Return (X, Y) of the center of cell containing provided text 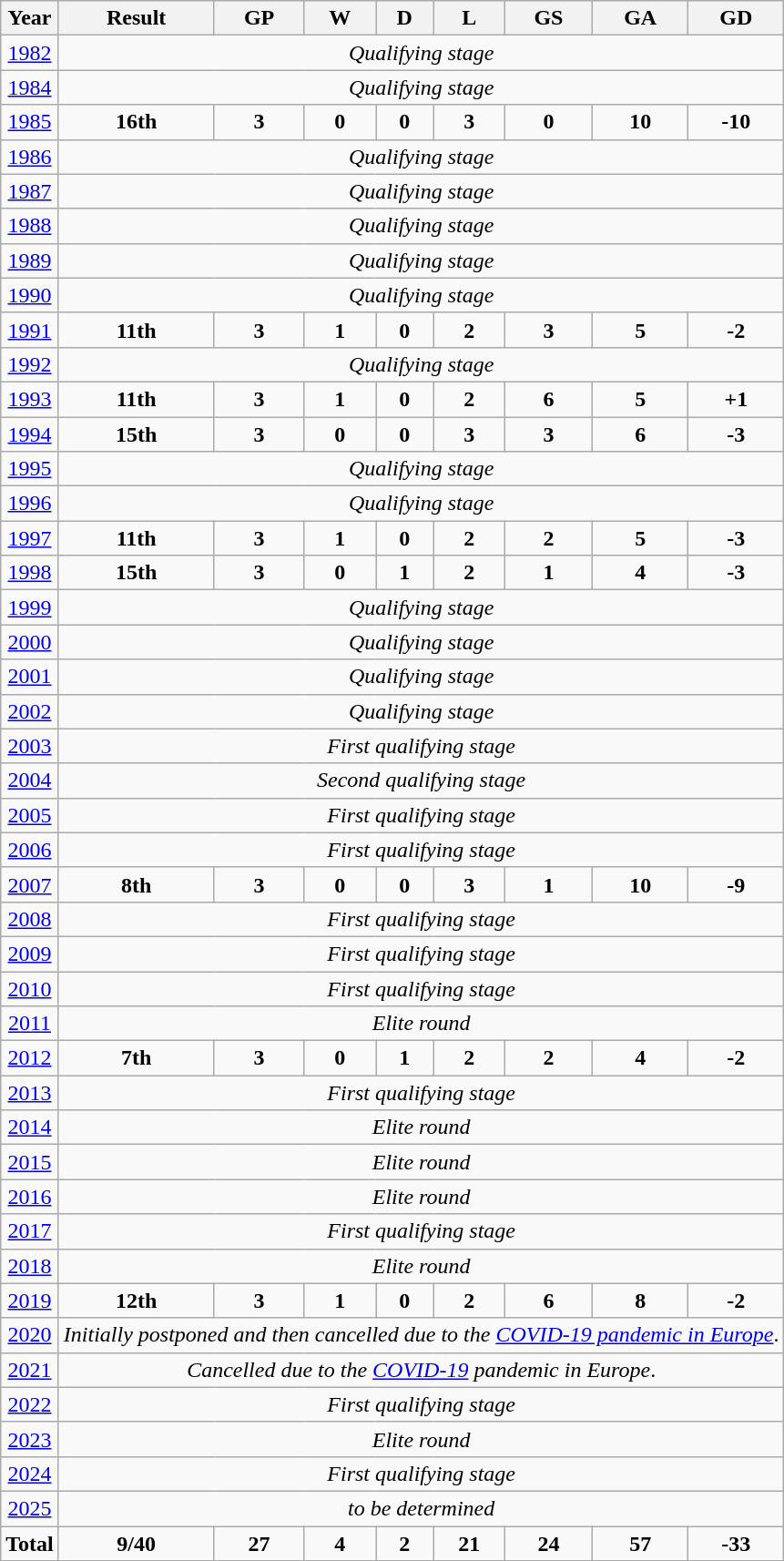
1986 (30, 157)
Cancelled due to the COVID-19 pandemic in Europe. (421, 1370)
Year (30, 18)
Initially postponed and then cancelled due to the COVID-19 pandemic in Europe. (421, 1335)
+1 (736, 399)
2014 (30, 1127)
2004 (30, 780)
-9 (736, 884)
2003 (30, 746)
2007 (30, 884)
24 (548, 1544)
2012 (30, 1058)
D (404, 18)
GS (548, 18)
1993 (30, 399)
1994 (30, 434)
16th (137, 122)
to be determined (421, 1508)
2021 (30, 1370)
Result (137, 18)
2022 (30, 1404)
7th (137, 1058)
1991 (30, 330)
2018 (30, 1266)
2011 (30, 1024)
2010 (30, 988)
2009 (30, 954)
2002 (30, 711)
2019 (30, 1301)
2016 (30, 1197)
2017 (30, 1231)
2006 (30, 850)
Total (30, 1544)
2008 (30, 919)
12th (137, 1301)
1997 (30, 538)
2000 (30, 642)
1988 (30, 226)
1987 (30, 191)
27 (259, 1544)
1998 (30, 573)
21 (469, 1544)
9/40 (137, 1544)
2025 (30, 1508)
1984 (30, 87)
GP (259, 18)
1989 (30, 260)
2015 (30, 1162)
L (469, 18)
2024 (30, 1474)
2005 (30, 815)
1990 (30, 295)
GA (641, 18)
W (340, 18)
57 (641, 1544)
-10 (736, 122)
8th (137, 884)
1996 (30, 504)
2001 (30, 677)
-33 (736, 1544)
Second qualifying stage (421, 780)
2013 (30, 1093)
GD (736, 18)
8 (641, 1301)
1982 (30, 53)
1985 (30, 122)
1992 (30, 364)
2020 (30, 1335)
1999 (30, 607)
1995 (30, 469)
2023 (30, 1439)
